Scan for the cell matching the given text and deliver its [X, Y] coordinate at center. 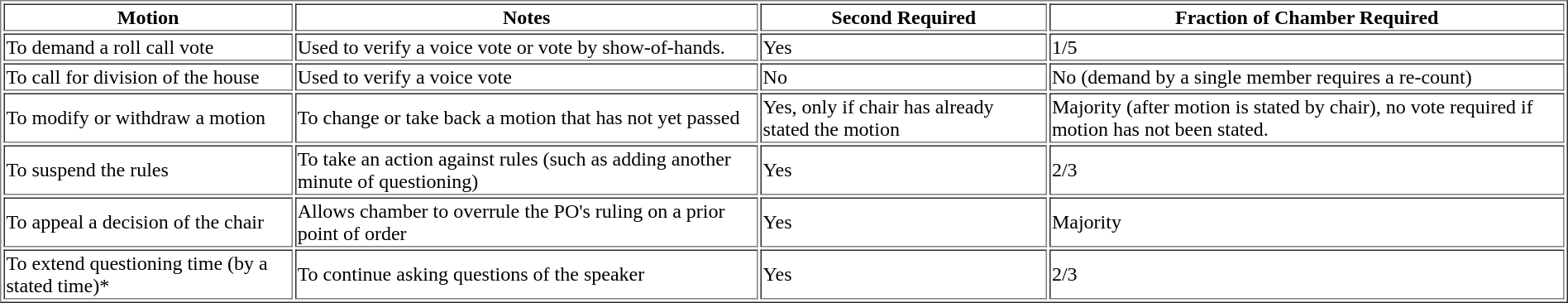
No (demand by a single member requires a re-count) [1307, 76]
No [904, 76]
To continue asking questions of the speaker [527, 275]
Used to verify a voice vote or vote by show-of-hands. [527, 46]
To call for division of the house [147, 76]
Used to verify a voice vote [527, 76]
Fraction of Chamber Required [1307, 17]
Motion [147, 17]
Second Required [904, 17]
1/5 [1307, 46]
To change or take back a motion that has not yet passed [527, 118]
Majority [1307, 222]
To take an action against rules (such as adding another minute of questioning) [527, 171]
Yes, only if chair has already stated the motion [904, 118]
Majority (after motion is stated by chair), no vote required if motion has not been stated. [1307, 118]
Notes [527, 17]
To extend questioning time (by a stated time)* [147, 275]
To appeal a decision of the chair [147, 222]
To modify or withdraw a motion [147, 118]
Allows chamber to overrule the PO's ruling on a prior point of order [527, 222]
To demand a roll call vote [147, 46]
To suspend the rules [147, 171]
